Detect which cell encompasses the target text, then output its [X, Y] center coordinate. 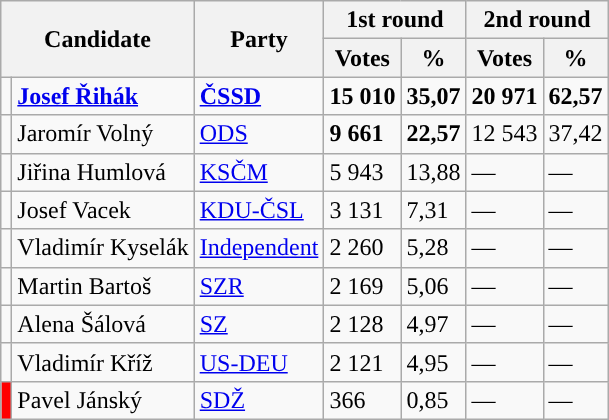
SDŽ [259, 400]
ČSSD [259, 96]
Independent [259, 248]
20 971 [504, 96]
Party [259, 39]
62,57 [576, 96]
Jiřina Humlová [103, 172]
KSČM [259, 172]
2 169 [362, 286]
Pavel Jánský [103, 400]
Josef Řihák [103, 96]
2nd round [537, 20]
366 [362, 400]
Martin Bartoš [103, 286]
12 543 [504, 134]
Alena Šálová [103, 324]
2 260 [362, 248]
SZ [259, 324]
KDU-ČSL [259, 210]
5,28 [434, 248]
7,31 [434, 210]
5,06 [434, 286]
4,95 [434, 362]
2 128 [362, 324]
37,42 [576, 134]
13,88 [434, 172]
3 131 [362, 210]
Josef Vacek [103, 210]
Vladimír Kyselák [103, 248]
Jaromír Volný [103, 134]
US-DEU [259, 362]
5 943 [362, 172]
SZR [259, 286]
4,97 [434, 324]
ODS [259, 134]
2 121 [362, 362]
9 661 [362, 134]
1st round [395, 20]
22,57 [434, 134]
Candidate [98, 39]
0,85 [434, 400]
Vladimír Kříž [103, 362]
15 010 [362, 96]
35,07 [434, 96]
